Pinpoint the cell where the given text exists, returning its (X, Y) midpoint coordinate. 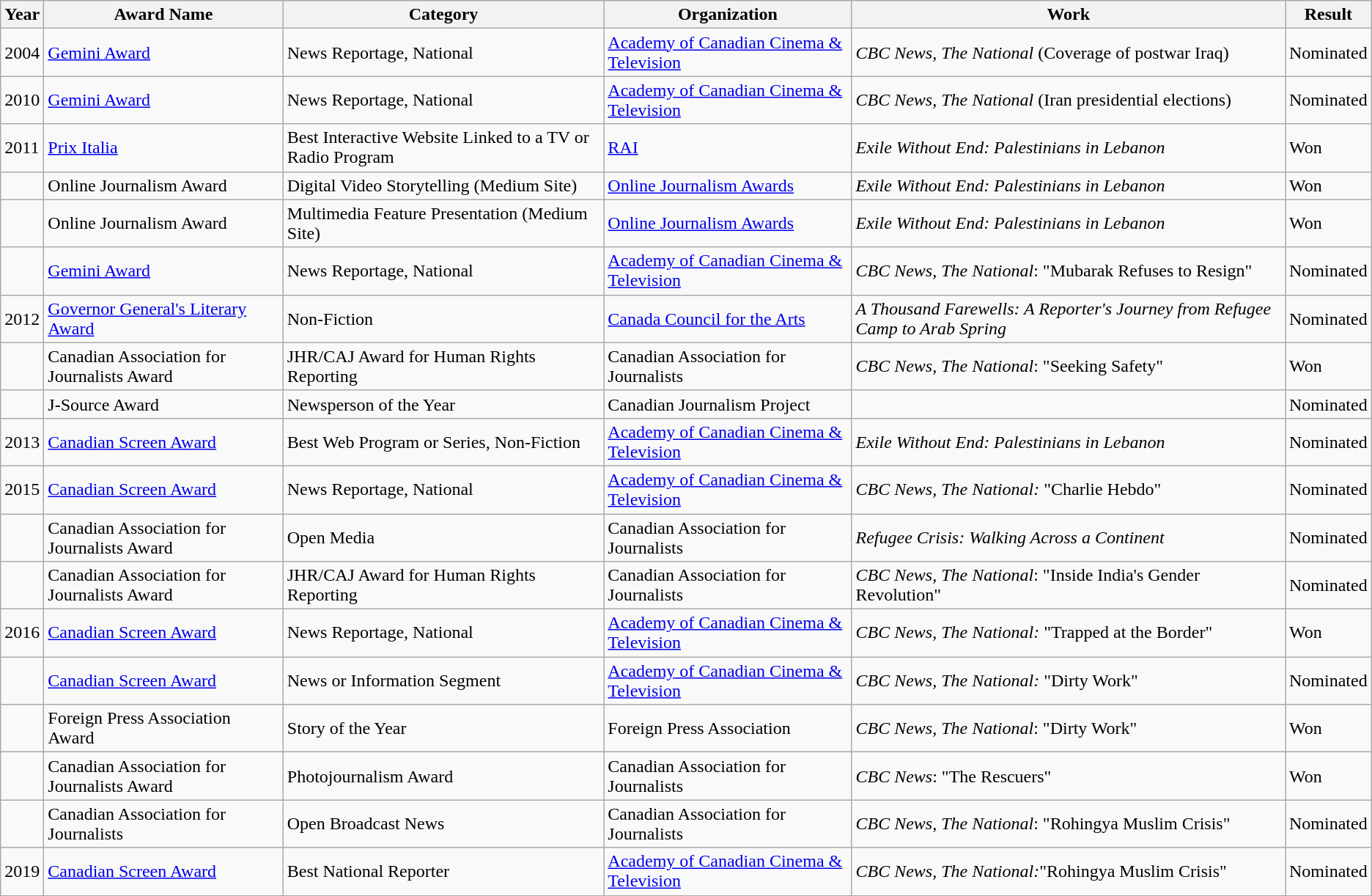
Year (22, 15)
Digital Video Storytelling (Medium Site) (443, 186)
Canadian Journalism Project (728, 404)
2012 (22, 318)
Newsperson of the Year (443, 404)
2013 (22, 441)
CBC News, The National: "Charlie Hebdo" (1069, 490)
Story of the Year (443, 729)
CBC News, The National (Iran presidential elections) (1069, 100)
Photojournalism Award (443, 776)
CBC News, The National:"Rohingya Muslim Crisis" (1069, 871)
2019 (22, 871)
J-Source Award (163, 404)
Category (443, 15)
CBC News, The National: "Mubarak Refuses to Resign" (1069, 271)
Open Broadcast News (443, 824)
A Thousand Farewells: A Reporter's Journey from Refugee Camp to Arab Spring (1069, 318)
Foreign Press Association (728, 729)
Award Name (163, 15)
Foreign Press Association Award (163, 729)
Best Web Program or Series, Non-Fiction (443, 441)
CBC News, The National: "Inside India's Gender Revolution" (1069, 585)
Prix Italia (163, 148)
Work (1069, 15)
CBC News, The National: "Rohingya Muslim Crisis" (1069, 824)
Governor General's Literary Award (163, 318)
News or Information Segment (443, 680)
Canada Council for the Arts (728, 318)
CBC News, The National: "Trapped at the Border" (1069, 634)
RAI (728, 148)
2016 (22, 634)
CBC News, The National: "Seeking Safety" (1069, 367)
Best National Reporter (443, 871)
CBC News: "The Rescuers" (1069, 776)
Organization (728, 15)
Multimedia Feature Presentation (Medium Site) (443, 223)
CBC News, The National (Coverage of postwar Iraq) (1069, 53)
Open Media (443, 537)
2004 (22, 53)
Refugee Crisis: Walking Across a Continent (1069, 537)
2015 (22, 490)
2010 (22, 100)
Result (1329, 15)
2011 (22, 148)
Non-Fiction (443, 318)
Best Interactive Website Linked to a TV or Radio Program (443, 148)
